Determine the (x, y) coordinate at the center of the cell enclosing the given text.  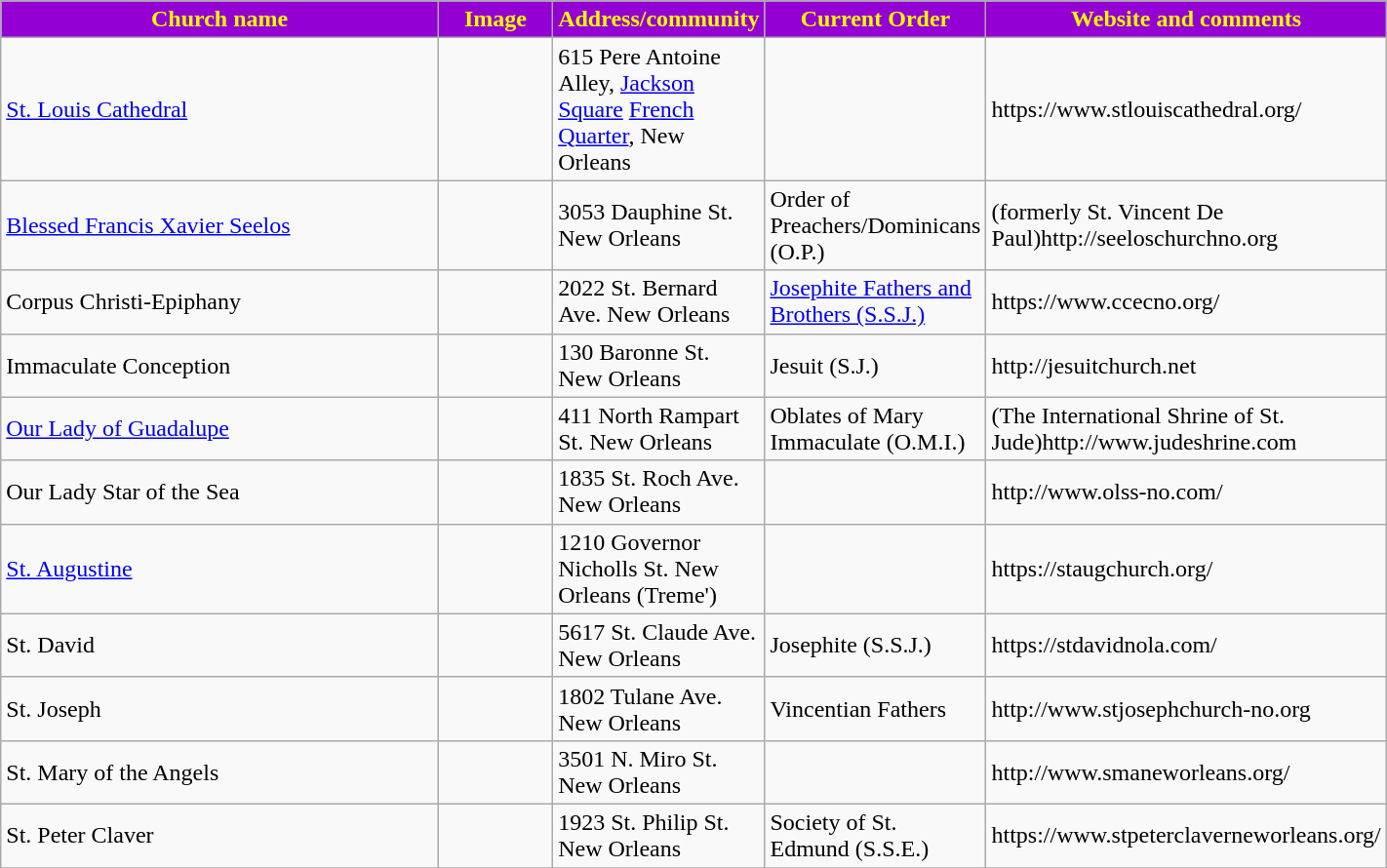
3053 Dauphine St. New Orleans (659, 225)
http://www.olss-no.com/ (1186, 492)
Josephite (S.S.J.) (876, 646)
https://stdavidnola.com/ (1186, 646)
http://www.stjosephchurch-no.org (1186, 708)
3501 N. Miro St. New Orleans (659, 772)
Address/community (659, 20)
St. Peter Claver (220, 835)
Church name (220, 20)
(The International Shrine of St. Jude)http://www.judeshrine.com (1186, 429)
St. Joseph (220, 708)
http://www.smaneworleans.org/ (1186, 772)
5617 St. Claude Ave. New Orleans (659, 646)
Order of Preachers/Dominicans (O.P.) (876, 225)
(formerly St. Vincent De Paul)http://seeloschurchno.org (1186, 225)
Image (495, 20)
Current Order (876, 20)
1210 Governor Nicholls St. New Orleans (Treme') (659, 569)
St. David (220, 646)
Josephite Fathers and Brothers (S.S.J.) (876, 302)
615 Pere Antoine Alley, Jackson Square French Quarter, New Orleans (659, 109)
Blessed Francis Xavier Seelos (220, 225)
Immaculate Conception (220, 365)
2022 St. Bernard Ave. New Orleans (659, 302)
130 Baronne St. New Orleans (659, 365)
1802 Tulane Ave. New Orleans (659, 708)
https://www.stlouiscathedral.org/ (1186, 109)
Website and comments (1186, 20)
Our Lady Star of the Sea (220, 492)
St. Mary of the Angels (220, 772)
https://www.stpeterclaverneworleans.org/ (1186, 835)
Society of St. Edmund (S.S.E.) (876, 835)
https://www.ccecno.org/ (1186, 302)
Corpus Christi-Epiphany (220, 302)
Our Lady of Guadalupe (220, 429)
https://staugchurch.org/ (1186, 569)
1835 St. Roch Ave. New Orleans (659, 492)
St. Louis Cathedral (220, 109)
Vincentian Fathers (876, 708)
411 North Rampart St. New Orleans (659, 429)
St. Augustine (220, 569)
Oblates of Mary Immaculate (O.M.I.) (876, 429)
1923 St. Philip St. New Orleans (659, 835)
Jesuit (S.J.) (876, 365)
http://jesuitchurch.net (1186, 365)
